Find where the given text appears and provide that cell's center as (x, y) coordinate. 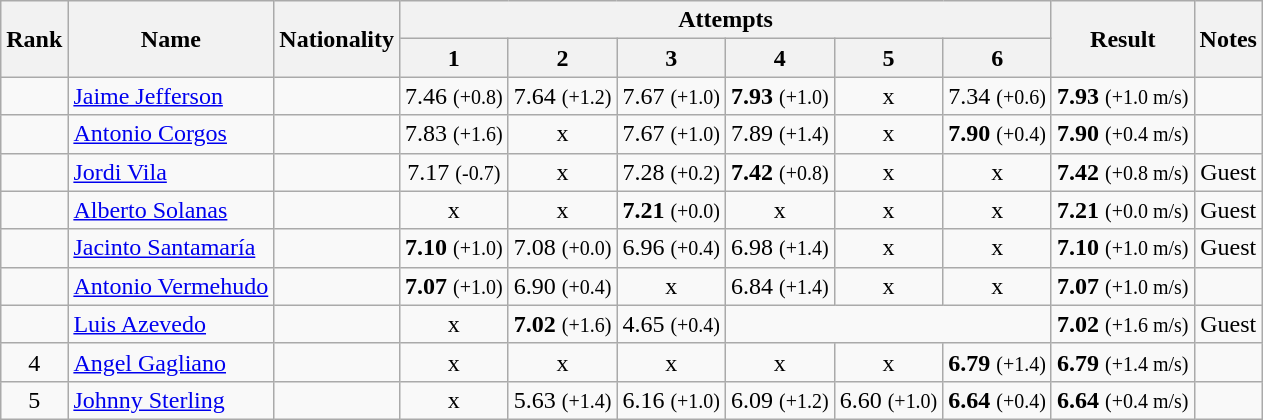
6.64 (+0.4) (998, 400)
7.28 (+0.2) (672, 172)
6.16 (+1.0) (672, 400)
7.89 (+1.4) (780, 134)
Notes (1228, 39)
6.84 (+1.4) (780, 286)
2 (562, 58)
Jaime Jefferson (171, 96)
6.96 (+0.4) (672, 248)
7.17 (-0.7) (454, 172)
7.90 (+0.4 m/s) (1122, 134)
6 (998, 58)
6.60 (+1.0) (888, 400)
Alberto Solanas (171, 210)
7.46 (+0.8) (454, 96)
6.79 (+1.4) (998, 362)
7.07 (+1.0 m/s) (1122, 286)
7.90 (+0.4) (998, 134)
7.93 (+1.0) (780, 96)
Angel Gagliano (171, 362)
Antonio Vermehudo (171, 286)
7.08 (+0.0) (562, 248)
7.34 (+0.6) (998, 96)
7.83 (+1.6) (454, 134)
7.93 (+1.0 m/s) (1122, 96)
7.02 (+1.6) (562, 324)
7.21 (+0.0) (672, 210)
4.65 (+0.4) (672, 324)
Luis Azevedo (171, 324)
6.09 (+1.2) (780, 400)
7.07 (+1.0) (454, 286)
7.02 (+1.6 m/s) (1122, 324)
7.42 (+0.8) (780, 172)
7.64 (+1.2) (562, 96)
Rank (34, 39)
7.10 (+1.0 m/s) (1122, 248)
3 (672, 58)
Attempts (726, 20)
6.64 (+0.4 m/s) (1122, 400)
6.90 (+0.4) (562, 286)
7.42 (+0.8 m/s) (1122, 172)
6.98 (+1.4) (780, 248)
Johnny Sterling (171, 400)
Result (1122, 39)
Jacinto Santamaría (171, 248)
Antonio Corgos (171, 134)
6.79 (+1.4 m/s) (1122, 362)
7.10 (+1.0) (454, 248)
7.21 (+0.0 m/s) (1122, 210)
5.63 (+1.4) (562, 400)
1 (454, 58)
Jordi Vila (171, 172)
Name (171, 39)
Nationality (337, 39)
